Return the [x, y] coordinate for the center point of the cell that contains the specified text.  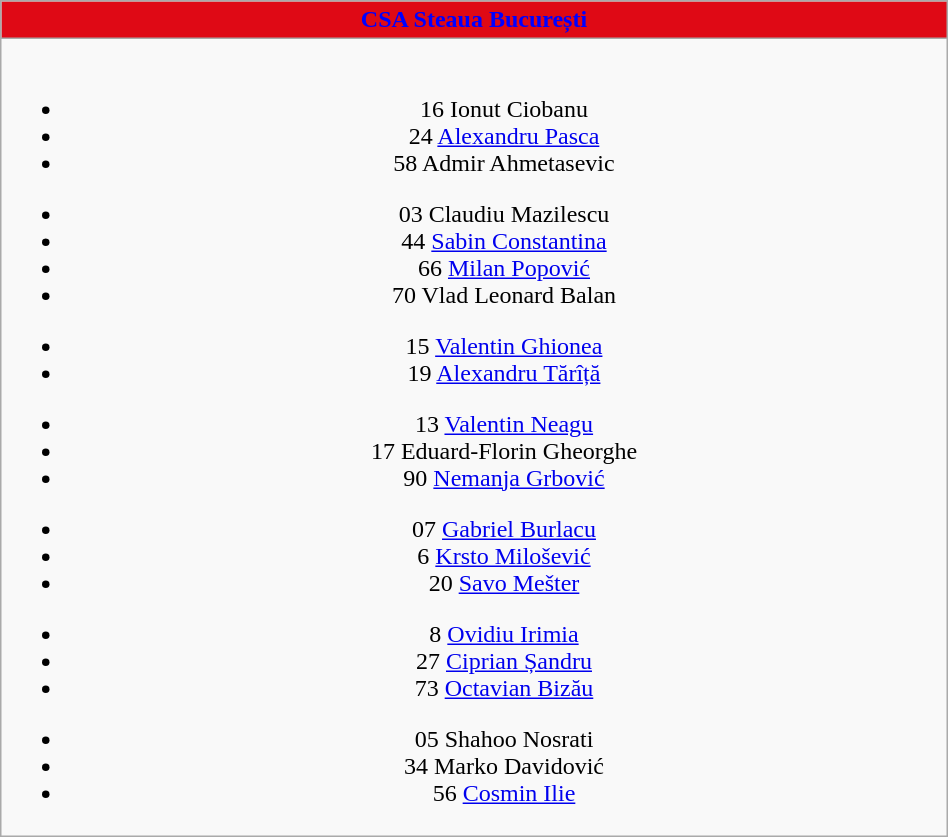
CSA Steaua București [474, 20]
